Find where the given text appears and provide that cell's center as [x, y] coordinate. 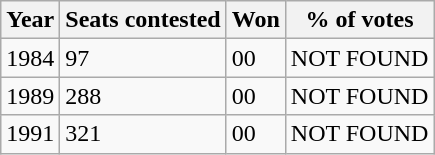
1989 [30, 96]
Won [256, 20]
Seats contested [143, 20]
Year [30, 20]
% of votes [360, 20]
321 [143, 134]
1991 [30, 134]
288 [143, 96]
1984 [30, 58]
97 [143, 58]
